Provide the [x, y] coordinate of the cell's center where the given text is located.  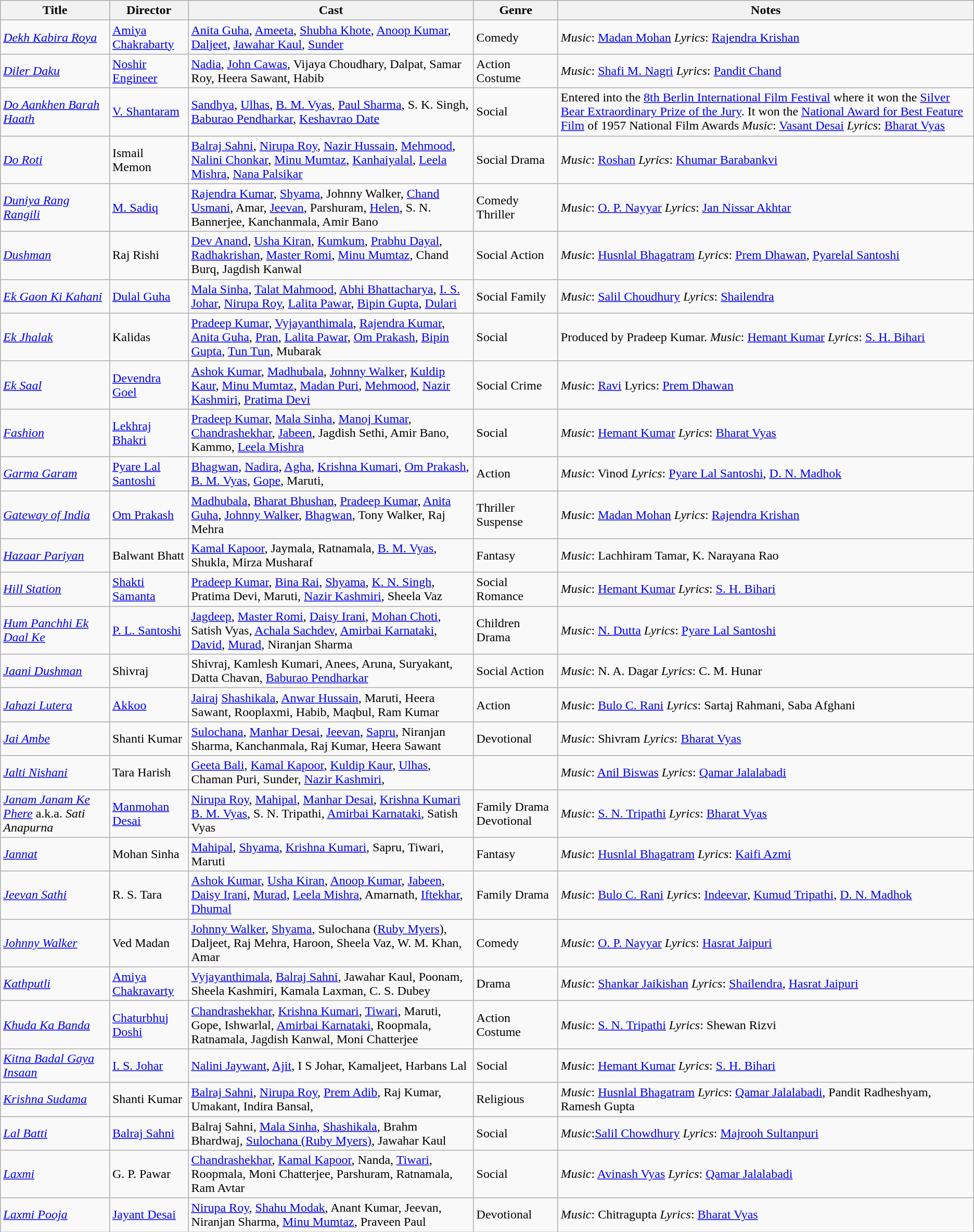
Mala Sinha, Talat Mahmood, Abhi Bhattacharya, I. S. Johar, Nirupa Roy, Lalita Pawar, Bipin Gupta, Dulari [331, 296]
Music: Lachhiram Tamar, K. Narayana Rao [766, 555]
Lal Batti [55, 1133]
Sulochana, Manhar Desai, Jeevan, Sapru, Niranjan Sharma, Kanchanmala, Raj Kumar, Heera Sawant [331, 738]
Amiya Chakrabarty [149, 37]
Music: N. Dutta Lyrics: Pyare Lal Santoshi [766, 630]
Jannat [55, 854]
Gateway of India [55, 515]
Chandrashekhar, Krishna Kumari, Tiwari, Maruti, Gope, Ishwarlal, Amirbai Karnataki, Roopmala, Ratnamala, Jagdish Kanwal, Moni Chatterjee [331, 1024]
Do Roti [55, 160]
Jahazi Lutera [55, 705]
G. P. Pawar [149, 1174]
Pyare Lal Santoshi [149, 473]
Balraj Sahni, Nirupa Roy, Nazir Hussain, Mehmood, Nalini Chonkar, Minu Mumtaz, Kanhaiyalal, Leela Mishra, Nana Palsikar [331, 160]
Nalini Jaywant, Ajit, I S Johar, Kamaljeet, Harbans Lal [331, 1065]
Ashok Kumar, Usha Kiran, Anoop Kumar, Jabeen, Daisy Irani, Murad, Leela Mishra, Amarnath, Iftekhar, Dhumal [331, 895]
Music: Salil Choudhury Lyrics: Shailendra [766, 296]
Khuda Ka Banda [55, 1024]
Pradeep Kumar, Bina Rai, Shyama, K. N. Singh, Pratima Devi, Maruti, Nazir Kashmiri, Sheela Vaz [331, 590]
Music: Husnlal Bhagatram Lyrics: Kaifi Azmi [766, 854]
Family Drama Devotional [516, 813]
Vyjayanthimala, Balraj Sahni, Jawahar Kaul, Poonam, Sheela Kashmiri, Kamala Laxman, C. S. Dubey [331, 984]
Duniya Rang Rangili [55, 208]
Balwant Bhatt [149, 555]
Laxmi Pooja [55, 1215]
Music: O. P. Nayyar Lyrics: Jan Nissar Akhtar [766, 208]
Dulal Guha [149, 296]
Music: S. N. Tripathi Lyrics: Shewan Rizvi [766, 1024]
Music: Anil Biswas Lyrics: Qamar Jalalabadi [766, 773]
Garma Garam [55, 473]
Balraj Sahni [149, 1133]
Ismail Memon [149, 160]
Noshir Engineer [149, 71]
Madhubala, Bharat Bhushan, Pradeep Kumar, Anita Guha, Johnny Walker, Bhagwan, Tony Walker, Raj Mehra [331, 515]
Laxmi [55, 1174]
Amiya Chakravarty [149, 984]
Thriller Suspense [516, 515]
Johnny Walker [55, 943]
Raj Rishi [149, 255]
Krishna Sudama [55, 1099]
Jayant Desai [149, 1215]
Social Romance [516, 590]
Music: N. A. Dagar Lyrics: C. M. Hunar [766, 671]
Music: Bulo C. Rani Lyrics: Indeevar, Kumud Tripathi, D. N. Madhok [766, 895]
Ved Madan [149, 943]
Akkoo [149, 705]
Music: Chitragupta Lyrics: Bharat Vyas [766, 1215]
Ek Saal [55, 385]
Jai Ambe [55, 738]
Comedy Thriller [516, 208]
Social Drama [516, 160]
Pradeep Kumar, Vyjayanthimala, Rajendra Kumar, Anita Guha, Pran, Lalita Pawar, Om Prakash, Bipin Gupta, Tun Tun, Mubarak [331, 337]
Drama [516, 984]
Kathputli [55, 984]
Hazaar Pariyan [55, 555]
Jalti Nishani [55, 773]
Music: Husnlal Bhagatram Lyrics: Prem Dhawan, Pyarelal Santoshi [766, 255]
Diler Daku [55, 71]
Music: S. N. Tripathi Lyrics: Bharat Vyas [766, 813]
Shivraj [149, 671]
Ashok Kumar, Madhubala, Johnny Walker, Kuldip Kaur, Minu Mumtaz, Madan Puri, Mehmood, Nazir Kashmiri, Pratima Devi [331, 385]
Hill Station [55, 590]
Director [149, 10]
Anita Guha, Ameeta, Shubha Khote, Anoop Kumar, Daljeet, Jawahar Kaul, Sunder [331, 37]
Nadia, John Cawas, Vijaya Choudhary, Dalpat, Samar Roy, Heera Sawant, Habib [331, 71]
Music: Shankar Jaikishan Lyrics: Shailendra, Hasrat Jaipuri [766, 984]
Kitna Badal Gaya Insaan [55, 1065]
Dev Anand, Usha Kiran, Kumkum, Prabhu Dayal, Radhakrishan, Master Romi, Minu Mumtaz, Chand Burq, Jagdish Kanwal [331, 255]
Sandhya, Ulhas, B. M. Vyas, Paul Sharma, S. K. Singh, Baburao Pendharkar, Keshavrao Date [331, 112]
Tara Harish [149, 773]
M. Sadiq [149, 208]
Music: Vinod Lyrics: Pyare Lal Santoshi, D. N. Madhok [766, 473]
Fashion [55, 433]
Produced by Pradeep Kumar. Music: Hemant Kumar Lyrics: S. H. Bihari [766, 337]
Genre [516, 10]
Music:Salil Chowdhury Lyrics: Majrooh Sultanpuri [766, 1133]
R. S. Tara [149, 895]
Lekhraj Bhakri [149, 433]
Om Prakash [149, 515]
Jairaj Shashikala, Anwar Hussain, Maruti, Heera Sawant, Rooplaxmi, Habib, Maqbul, Ram Kumar [331, 705]
Music: Husnlal Bhagatram Lyrics: Qamar Jalalabadi, Pandit Radheshyam, Ramesh Gupta [766, 1099]
Kamal Kapoor, Jaymala, Ratnamala, B. M. Vyas, Shukla, Mirza Musharaf [331, 555]
Nirupa Roy, Shahu Modak, Anant Kumar, Jeevan, Niranjan Sharma, Minu Mumtaz, Praveen Paul [331, 1215]
Rajendra Kumar, Shyama, Johnny Walker, Chand Usmani, Amar, Jeevan, Parshuram, Helen, S. N. Bannerjee, Kanchanmala, Amir Bano [331, 208]
Kalidas [149, 337]
Mahipal, Shyama, Krishna Kumari, Sapru, Tiwari, Maruti [331, 854]
Music: Ravi Lyrics: Prem Dhawan [766, 385]
V. Shantaram [149, 112]
Janam Janam Ke Phere a.k.a. Sati Anapurna [55, 813]
Social Family [516, 296]
Music: O. P. Nayyar Lyrics: Hasrat Jaipuri [766, 943]
Jagdeep, Master Romi, Daisy Irani, Mohan Choti, Satish Vyas, Achala Sachdev, Amirbai Karnataki, David, Murad, Niranjan Sharma [331, 630]
Dushman [55, 255]
Do Aankhen Barah Haath [55, 112]
Hum Panchhi Ek Daal Ke [55, 630]
Children Drama [516, 630]
Nirupa Roy, Mahipal, Manhar Desai, Krishna Kumari B. M. Vyas, S. N. Tripathi, Amirbai Karnataki, Satish Vyas [331, 813]
Chaturbhuj Doshi [149, 1024]
Balraj Sahni, Mala Sinha, Shashikala, Brahm Bhardwaj, Sulochana (Ruby Myers), Jawahar Kaul [331, 1133]
Music: Shafi M. Nagri Lyrics: Pandit Chand [766, 71]
Dekh Kabira Roya [55, 37]
Shakti Samanta [149, 590]
Chandrashekhar, Kamal Kapoor, Nanda, Tiwari, Roopmala, Moni Chatterjee, Parshuram, Ratnamala, Ram Avtar [331, 1174]
Pradeep Kumar, Mala Sinha, Manoj Kumar, Chandrashekhar, Jabeen, Jagdish Sethi, Amir Bano, Kammo, Leela Mishra [331, 433]
Music: Bulo C. Rani Lyrics: Sartaj Rahmani, Saba Afghani [766, 705]
Balraj Sahni, Nirupa Roy, Prem Adib, Raj Kumar, Umakant, Indira Bansal, [331, 1099]
Johnny Walker, Shyama, Sulochana (Ruby Myers), Daljeet, Raj Mehra, Haroon, Sheela Vaz, W. M. Khan, Amar [331, 943]
Shivraj, Kamlesh Kumari, Anees, Aruna, Suryakant, Datta Chavan, Baburao Pendharkar [331, 671]
P. L. Santoshi [149, 630]
Devendra Goel [149, 385]
Jaani Dushman [55, 671]
Title [55, 10]
Geeta Bali, Kamal Kapoor, Kuldip Kaur, Ulhas, Chaman Puri, Sunder, Nazir Kashmiri, [331, 773]
Cast [331, 10]
Music: Hemant Kumar Lyrics: Bharat Vyas [766, 433]
Family Drama [516, 895]
Social Crime [516, 385]
Music: Avinash Vyas Lyrics: Qamar Jalalabadi [766, 1174]
I. S. Johar [149, 1065]
Music: Shivram Lyrics: Bharat Vyas [766, 738]
Jeevan Sathi [55, 895]
Ek Jhalak [55, 337]
Music: Roshan Lyrics: Khumar Barabankvi [766, 160]
Mohan Sinha [149, 854]
Manmohan Desai [149, 813]
Religious [516, 1099]
Bhagwan, Nadira, Agha, Krishna Kumari, Om Prakash, B. M. Vyas, Gope, Maruti, [331, 473]
Ek Gaon Ki Kahani [55, 296]
Notes [766, 10]
